For the text-containing cell, return its midpoint in [x, y] coordinate format. 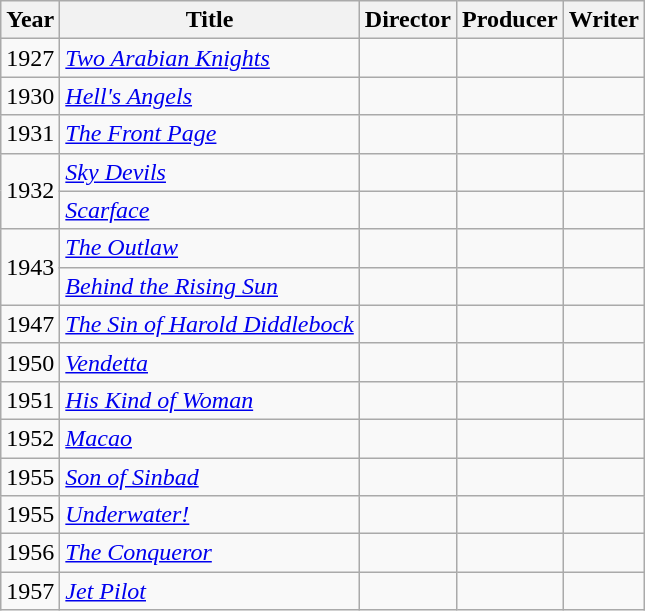
Sky Devils [210, 172]
Macao [210, 438]
1957 [30, 591]
1951 [30, 400]
1956 [30, 553]
Vendetta [210, 362]
Scarface [210, 210]
1927 [30, 58]
The Front Page [210, 134]
1952 [30, 438]
Hell's Angels [210, 96]
Son of Sinbad [210, 477]
Jet Pilot [210, 591]
The Sin of Harold Diddlebock [210, 324]
Director [408, 20]
Two Arabian Knights [210, 58]
His Kind of Woman [210, 400]
Behind the Rising Sun [210, 286]
1932 [30, 191]
The Outlaw [210, 248]
Title [210, 20]
1947 [30, 324]
The Conqueror [210, 553]
Producer [510, 20]
1943 [30, 267]
1950 [30, 362]
1930 [30, 96]
1931 [30, 134]
Year [30, 20]
Writer [604, 20]
Underwater! [210, 515]
